Output the (X, Y) coordinate of the center of the cell containing the given text.  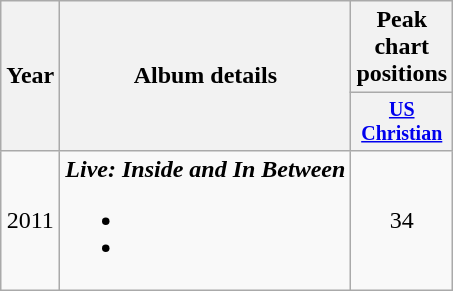
Album details (206, 76)
Live: Inside and In Between (206, 220)
USChristian (402, 122)
2011 (30, 220)
Year (30, 76)
Peak chart positions (402, 47)
34 (402, 220)
